Provide the (X, Y) coordinate of the cell's center where the given text is located.  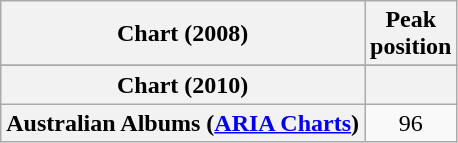
Chart (2010) (183, 85)
Peakposition (411, 34)
Australian Albums (ARIA Charts) (183, 123)
96 (411, 123)
Chart (2008) (183, 34)
